Return the (x, y) coordinate for the center point of the cell that contains the specified text.  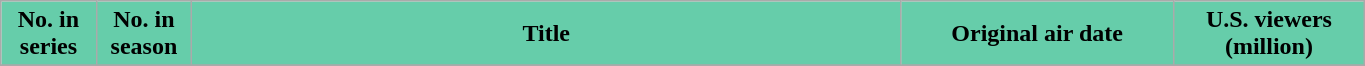
U.S. viewers(million) (1268, 34)
Title (546, 34)
No. inseries (48, 34)
Original air date (1038, 34)
No. inseason (144, 34)
